Search for the cell housing the specified text and yield its [X, Y] center coordinate. 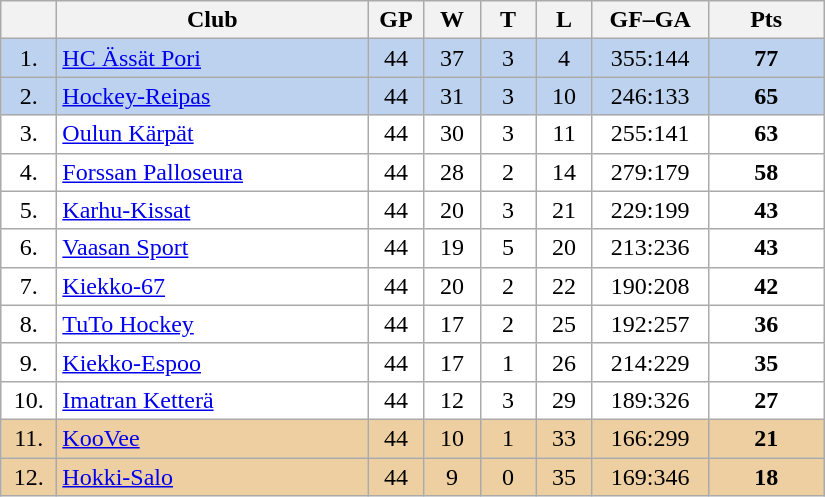
TuTo Hockey [212, 324]
W [452, 20]
12 [452, 400]
6. [29, 248]
Pts [766, 20]
229:199 [650, 210]
Hokki-Salo [212, 477]
4 [564, 58]
29 [564, 400]
Hockey-Reipas [212, 96]
42 [766, 286]
GF–GA [650, 20]
26 [564, 362]
214:229 [650, 362]
T [508, 20]
11 [564, 134]
2. [29, 96]
28 [452, 172]
213:236 [650, 248]
Kiekko-67 [212, 286]
KooVee [212, 438]
30 [452, 134]
25 [564, 324]
36 [766, 324]
33 [564, 438]
19 [452, 248]
63 [766, 134]
9. [29, 362]
14 [564, 172]
7. [29, 286]
5 [508, 248]
0 [508, 477]
Forssan Palloseura [212, 172]
65 [766, 96]
27 [766, 400]
Oulun Kärpät [212, 134]
GP [396, 20]
L [564, 20]
4. [29, 172]
169:346 [650, 477]
189:326 [650, 400]
5. [29, 210]
Karhu-Kissat [212, 210]
355:144 [650, 58]
HC Ässät Pori [212, 58]
31 [452, 96]
22 [564, 286]
Kiekko-Espoo [212, 362]
11. [29, 438]
37 [452, 58]
12. [29, 477]
9 [452, 477]
190:208 [650, 286]
58 [766, 172]
1. [29, 58]
166:299 [650, 438]
255:141 [650, 134]
8. [29, 324]
279:179 [650, 172]
Club [212, 20]
Imatran Ketterä [212, 400]
246:133 [650, 96]
10. [29, 400]
3. [29, 134]
Vaasan Sport [212, 248]
18 [766, 477]
77 [766, 58]
192:257 [650, 324]
